Locate the cell with the specified text and output its [X, Y] center coordinate. 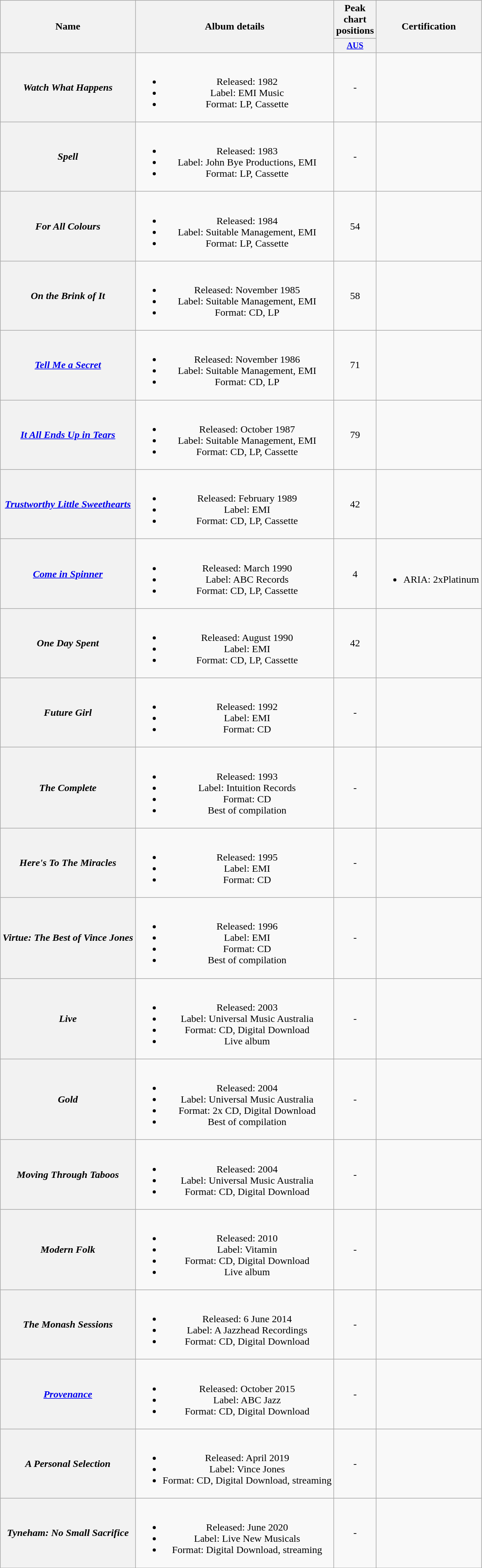
Released: April 2019Label: Vince JonesFormat: CD, Digital Download, streaming [235, 1463]
One Day Spent [68, 643]
It All Ends Up in Tears [68, 435]
Future Girl [68, 713]
Tyneham: No Small Sacrifice [68, 1533]
Released: 1993 Label: Intuition RecordsFormat: CDBest of compilation [235, 788]
Released: 1984Label: Suitable Management, EMIFormat: LP, Cassette [235, 226]
Provenance [68, 1394]
Released: November 1986Label: Suitable Management, EMIFormat: CD, LP [235, 365]
Released: 1995Label: EMIFormat: CD [235, 863]
Released: 2003Label: Universal Music AustraliaFormat: CD, Digital DownloadLive album [235, 1019]
Virtue: The Best of Vince Jones [68, 938]
Spell [68, 156]
58 [355, 295]
Certification [429, 27]
Released: 2004Label: Universal Music AustraliaFormat: CD, Digital Download [235, 1175]
Released: 6 June 2014Label: A Jazzhead RecordingsFormat: CD, Digital Download [235, 1324]
Released: October 1987Label: Suitable Management, EMIFormat: CD, LP, Cassette [235, 435]
ARIA: 2xPlatinum [429, 574]
Released: 1996Label: EMIFormat: CDBest of compilation [235, 938]
Come in Spinner [68, 574]
Released: February 1989Label: EMIFormat: CD, LP, Cassette [235, 504]
Peak chart positions [355, 20]
Modern Folk [68, 1249]
Watch What Happens [68, 87]
Released: 1982Label: EMI MusicFormat: LP, Cassette [235, 87]
Released: March 1990Label: ABC RecordsFormat: CD, LP, Cassette [235, 574]
71 [355, 365]
Live [68, 1019]
Released: August 1990Label: EMIFormat: CD, LP, Cassette [235, 643]
Released: 1992Label: EMIFormat: CD [235, 713]
Name [68, 27]
Released: October 2015Label: ABC JazzFormat: CD, Digital Download [235, 1394]
AUS [355, 46]
Moving Through Taboos [68, 1175]
Released: 2004Label: Universal Music AustraliaFormat: 2x CD, Digital DownloadBest of compilation [235, 1099]
4 [355, 574]
Released: 1983Label: John Bye Productions, EMIFormat: LP, Cassette [235, 156]
54 [355, 226]
Here's To The Miracles [68, 863]
The Complete [68, 788]
79 [355, 435]
Released: June 2020Label: Live New MusicalsFormat: Digital Download, streaming [235, 1533]
Gold [68, 1099]
Trustworthy Little Sweethearts [68, 504]
For All Colours [68, 226]
Tell Me a Secret [68, 365]
The Monash Sessions [68, 1324]
Album details [235, 27]
On the Brink of It [68, 295]
A Personal Selection [68, 1463]
Released: November 1985Label: Suitable Management, EMIFormat: CD, LP [235, 295]
Released: 2010Label: VitaminFormat: CD, Digital DownloadLive album [235, 1249]
